Detect which cell encompasses the target text, then output its [x, y] center coordinate. 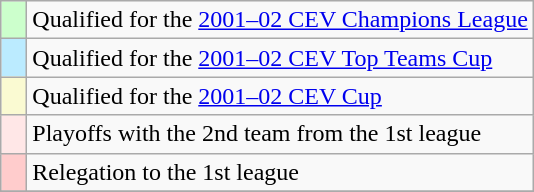
Playoffs with the 2nd team from the 1st league [280, 134]
Qualified for the 2001–02 CEV Top Teams Cup [280, 58]
Relegation to the 1st league [280, 172]
Qualified for the 2001–02 CEV Cup [280, 96]
Qualified for the 2001–02 CEV Champions League [280, 20]
